Provide the [X, Y] coordinate of the cell's center where the given text is located.  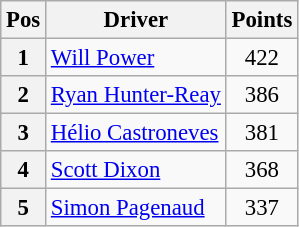
Scott Dixon [136, 170]
2 [24, 95]
Driver [136, 20]
368 [262, 170]
4 [24, 170]
3 [24, 133]
381 [262, 133]
Pos [24, 20]
422 [262, 58]
386 [262, 95]
5 [24, 208]
Will Power [136, 58]
Ryan Hunter-Reay [136, 95]
Hélio Castroneves [136, 133]
1 [24, 58]
337 [262, 208]
Simon Pagenaud [136, 208]
Points [262, 20]
